Determine the [X, Y] coordinate at the center of the cell enclosing the given text.  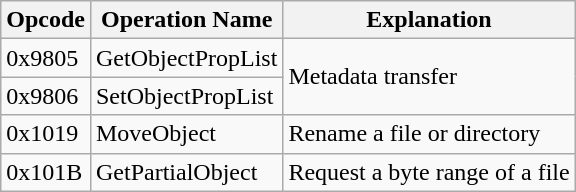
Metadata transfer [429, 77]
Explanation [429, 20]
0x9805 [46, 58]
Rename a file or directory [429, 134]
0x101B [46, 172]
Request a byte range of a file [429, 172]
GetPartialObject [186, 172]
Opcode [46, 20]
0x1019 [46, 134]
GetObjectPropList [186, 58]
MoveObject [186, 134]
Operation Name [186, 20]
SetObjectPropList [186, 96]
0x9806 [46, 96]
